Scan for the cell matching the given text and deliver its (x, y) coordinate at center. 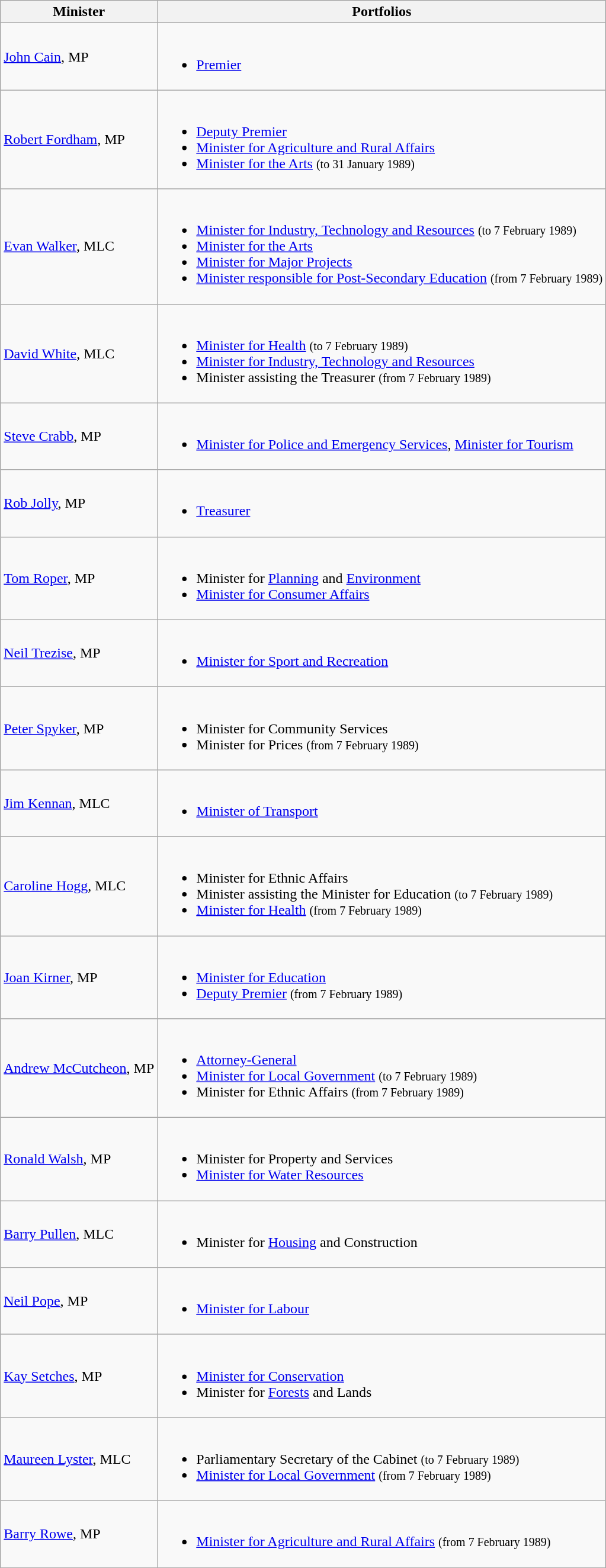
Minister for Planning and EnvironmentMinister for Consumer Affairs (381, 578)
John Cain, MP (79, 57)
Robert Fordham, MP (79, 140)
Joan Kirner, MP (79, 977)
Neil Trezise, MP (79, 653)
Attorney-GeneralMinister for Local Government (to 7 February 1989)Minister for Ethnic Affairs (from 7 February 1989) (381, 1069)
Andrew McCutcheon, MP (79, 1069)
Minister of Transport (381, 803)
Minister for Police and Emergency Services, Minister for Tourism (381, 436)
Tom Roper, MP (79, 578)
Minister for Community ServicesMinister for Prices (from 7 February 1989) (381, 728)
Steve Crabb, MP (79, 436)
Neil Pope, MP (79, 1301)
Deputy PremierMinister for Agriculture and Rural AffairsMinister for the Arts (to 31 January 1989) (381, 140)
Minister for EducationDeputy Premier (from 7 February 1989) (381, 977)
Jim Kennan, MLC (79, 803)
Minister for Sport and Recreation (381, 653)
Minister for ConservationMinister for Forests and Lands (381, 1376)
Caroline Hogg, MLC (79, 886)
Minister for Housing and Construction (381, 1234)
Barry Rowe, MP (79, 1534)
Kay Setches, MP (79, 1376)
Evan Walker, MLC (79, 246)
Minister for Ethnic AffairsMinister assisting the Minister for Education (to 7 February 1989)Minister for Health (from 7 February 1989) (381, 886)
Minister for Health (to 7 February 1989)Minister for Industry, Technology and ResourcesMinister assisting the Treasurer (from 7 February 1989) (381, 353)
Treasurer (381, 504)
Ronald Walsh, MP (79, 1159)
Parliamentary Secretary of the Cabinet (to 7 February 1989)Minister for Local Government (from 7 February 1989) (381, 1459)
Premier (381, 57)
Rob Jolly, MP (79, 504)
Maureen Lyster, MLC (79, 1459)
Minister (79, 12)
Minister for Labour (381, 1301)
Barry Pullen, MLC (79, 1234)
Minister for Property and ServicesMinister for Water Resources (381, 1159)
Peter Spyker, MP (79, 728)
Portfolios (381, 12)
Minister for Agriculture and Rural Affairs (from 7 February 1989) (381, 1534)
David White, MLC (79, 353)
